For the text-containing cell, return its midpoint in [x, y] coordinate format. 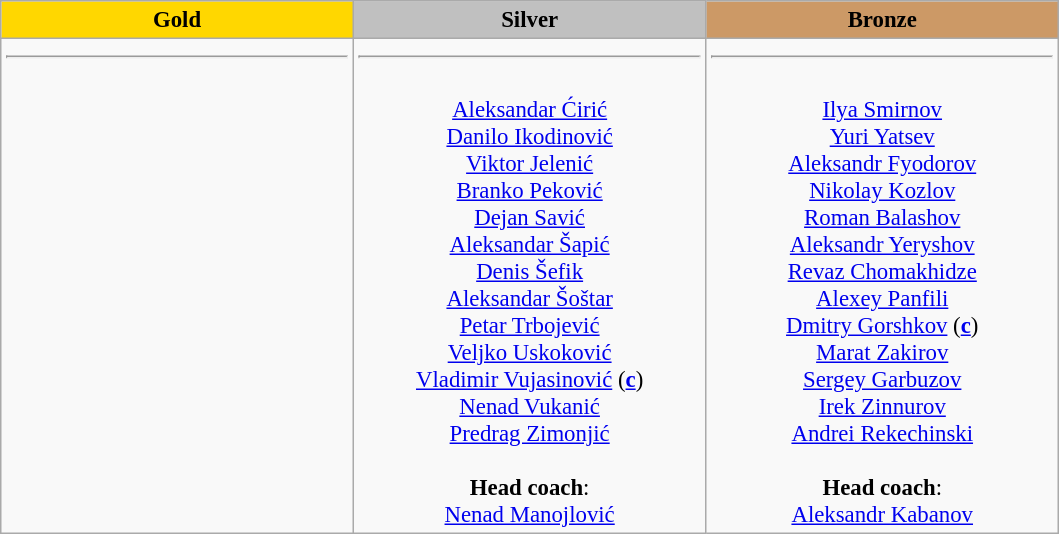
Bronze [882, 20]
Gold [178, 20]
Silver [530, 20]
